Return (X, Y) of the center of cell containing provided text 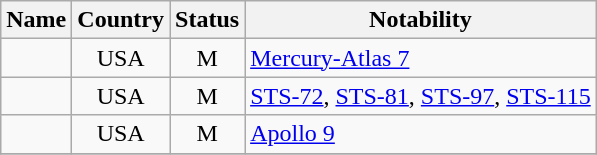
Status (208, 20)
Mercury-Atlas 7 (421, 58)
Notability (421, 20)
Apollo 9 (421, 134)
STS-72, STS-81, STS-97, STS-115 (421, 96)
Name (36, 20)
Country (121, 20)
